Return (x, y) of the center of cell containing provided text 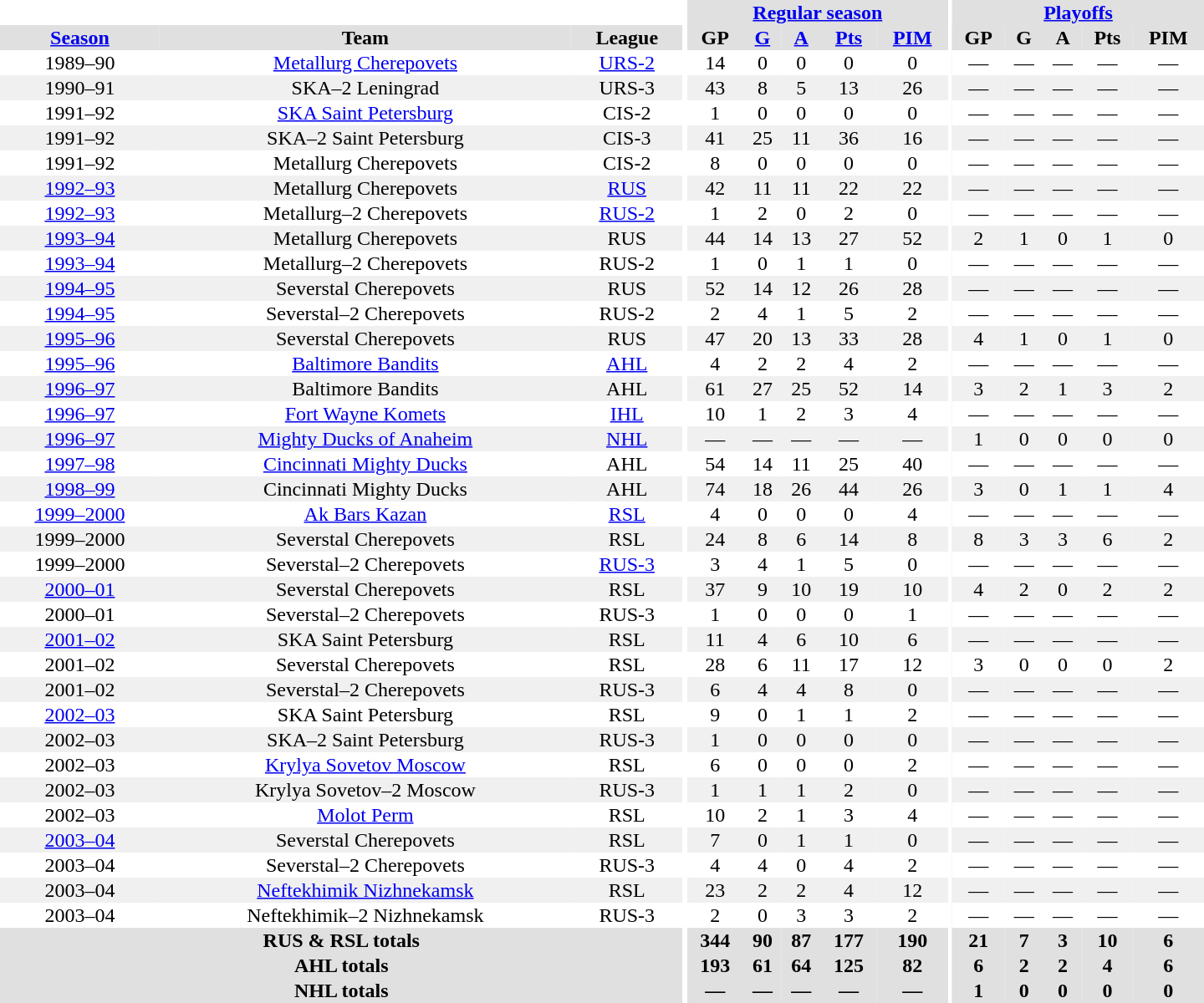
Team (365, 38)
Regular season (818, 13)
43 (716, 88)
41 (716, 138)
33 (848, 339)
NHL (627, 439)
1998–99 (80, 489)
Krylya Sovetov–2 Moscow (365, 790)
IHL (627, 414)
Ak Bars Kazan (365, 514)
URS-2 (627, 63)
17 (848, 664)
64 (801, 965)
URS-3 (627, 88)
54 (716, 464)
Fort Wayne Komets (365, 414)
82 (913, 965)
36 (848, 138)
Season (80, 38)
RUS & RSL totals (341, 940)
League (627, 38)
193 (716, 965)
37 (716, 589)
SKA–2 Leningrad (365, 88)
18 (763, 489)
Neftekhimik Nizhnekamsk (365, 890)
1990–91 (80, 88)
CIS-3 (627, 138)
21 (978, 940)
90 (763, 940)
42 (716, 188)
87 (801, 940)
Neftekhimik–2 Nizhnekamsk (365, 915)
1997–98 (80, 464)
20 (763, 339)
Molot Perm (365, 815)
40 (913, 464)
177 (848, 940)
47 (716, 339)
Mighty Ducks of Anaheim (365, 439)
1989–90 (80, 63)
19 (848, 589)
125 (848, 965)
NHL totals (341, 990)
74 (716, 489)
16 (913, 138)
190 (913, 940)
AHL totals (341, 965)
344 (716, 940)
24 (716, 539)
Playoffs (1079, 13)
23 (716, 890)
Krylya Sovetov Moscow (365, 765)
